From the cell containing the given text, extract its center point as (x, y) coordinate. 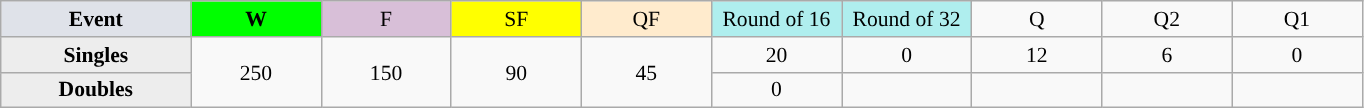
Event (96, 19)
Singles (96, 55)
20 (776, 55)
150 (386, 72)
6 (1167, 55)
Doubles (96, 90)
Round of 16 (776, 19)
12 (1037, 55)
F (386, 19)
QF (646, 19)
Round of 32 (907, 19)
Q2 (1167, 19)
45 (646, 72)
Q1 (1297, 19)
W (256, 19)
250 (256, 72)
90 (516, 72)
Q (1037, 19)
SF (516, 19)
